Find where the given text appears and provide that cell's center as [x, y] coordinate. 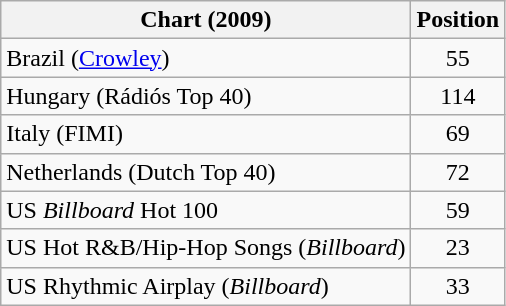
55 [458, 58]
Netherlands (Dutch Top 40) [206, 172]
Hungary (Rádiós Top 40) [206, 96]
69 [458, 134]
23 [458, 248]
US Billboard Hot 100 [206, 210]
33 [458, 286]
59 [458, 210]
Position [458, 20]
US Rhythmic Airplay (Billboard) [206, 286]
72 [458, 172]
Chart (2009) [206, 20]
US Hot R&B/Hip-Hop Songs (Billboard) [206, 248]
Brazil (Crowley) [206, 58]
Italy (FIMI) [206, 134]
114 [458, 96]
